For the text-containing cell, return its midpoint in [X, Y] coordinate format. 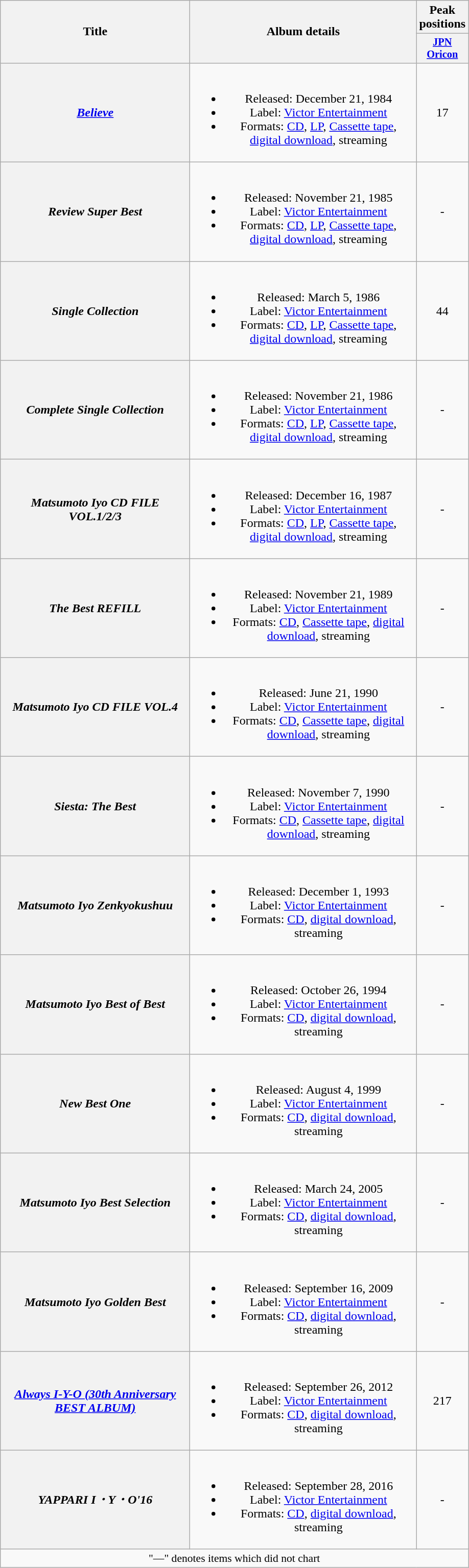
Title [95, 32]
Released: September 26, 2012Label: Victor EntertainmentFormats: CD, digital download, streaming [303, 1401]
44 [442, 311]
JPNOricon [442, 49]
Released: December 16, 1987Label: Victor EntertainmentFormats: CD, LP, Cassette tape, digital download, streaming [303, 509]
Siesta: The Best [95, 806]
"—" denotes items which did not chart [235, 1558]
Peak positions [442, 17]
Released: September 16, 2009Label: Victor EntertainmentFormats: CD, digital download, streaming [303, 1301]
Review Super Best [95, 212]
Matsumoto Iyo Best of Best [95, 1004]
Released: December 1, 1993Label: Victor EntertainmentFormats: CD, digital download, streaming [303, 905]
Released: November 7, 1990Label: Victor EntertainmentFormats: CD, Cassette tape, digital download, streaming [303, 806]
YAPPARI I・Y・O'16 [95, 1500]
Released: November 21, 1985Label: Victor EntertainmentFormats: CD, LP, Cassette tape, digital download, streaming [303, 212]
Released: August 4, 1999Label: Victor EntertainmentFormats: CD, digital download, streaming [303, 1103]
Album details [303, 32]
Believe [95, 112]
17 [442, 112]
Released: September 28, 2016Label: Victor EntertainmentFormats: CD, digital download, streaming [303, 1500]
Matsumoto Iyo Best Selection [95, 1202]
Matsumoto Iyo CD FILE VOL.1/2/3 [95, 509]
Matsumoto Iyo Zenkyokushuu [95, 905]
Released: October 26, 1994Label: Victor EntertainmentFormats: CD, digital download, streaming [303, 1004]
Always I-Y-O (30th Anniversary BEST ALBUM) [95, 1401]
New Best One [95, 1103]
Released: November 21, 1986Label: Victor EntertainmentFormats: CD, LP, Cassette tape, digital download, streaming [303, 410]
Released: November 21, 1989Label: Victor EntertainmentFormats: CD, Cassette tape, digital download, streaming [303, 608]
Complete Single Collection [95, 410]
Released: March 24, 2005Label: Victor EntertainmentFormats: CD, digital download, streaming [303, 1202]
Matsumoto Iyo Golden Best [95, 1301]
Matsumoto Iyo CD FILE VOL.4 [95, 707]
Released: December 21, 1984Label: Victor EntertainmentFormats: CD, LP, Cassette tape, digital download, streaming [303, 112]
217 [442, 1401]
The Best REFILL [95, 608]
Released: June 21, 1990Label: Victor EntertainmentFormats: CD, Cassette tape, digital download, streaming [303, 707]
Released: March 5, 1986Label: Victor EntertainmentFormats: CD, LP, Cassette tape, digital download, streaming [303, 311]
Single Collection [95, 311]
